Search for the cell housing the specified text and yield its [x, y] center coordinate. 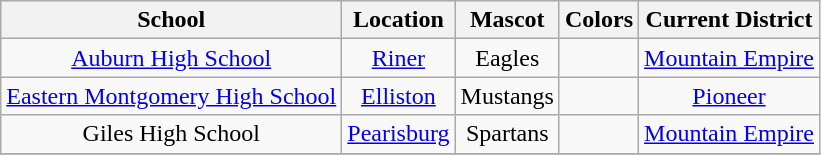
Location [398, 20]
Eagles [507, 58]
Pioneer [730, 96]
Mascot [507, 20]
Eastern Montgomery High School [172, 96]
Giles High School [172, 134]
Colors [598, 20]
Mustangs [507, 96]
Pearisburg [398, 134]
Current District [730, 20]
Elliston [398, 96]
School [172, 20]
Spartans [507, 134]
Riner [398, 58]
Auburn High School [172, 58]
